Extract the (x, y) coordinate from the center of the cell holding the provided text.  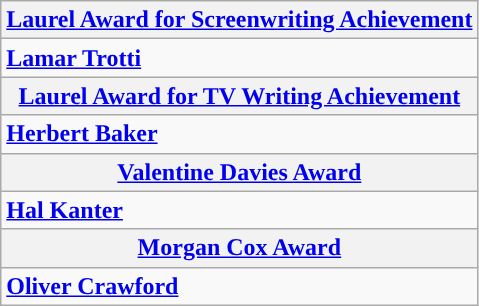
Valentine Davies Award (240, 172)
Morgan Cox Award (240, 248)
Oliver Crawford (240, 286)
Laurel Award for Screenwriting Achievement (240, 20)
Laurel Award for TV Writing Achievement (240, 96)
Hal Kanter (240, 210)
Herbert Baker (240, 134)
Lamar Trotti (240, 58)
